From the cell containing the given text, extract its center point as (x, y) coordinate. 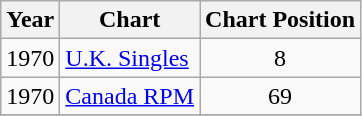
Chart Position (280, 20)
69 (280, 96)
Chart (130, 20)
8 (280, 58)
U.K. Singles (130, 58)
Canada RPM (130, 96)
Year (30, 20)
